For the text-containing cell, return its midpoint in (X, Y) coordinate format. 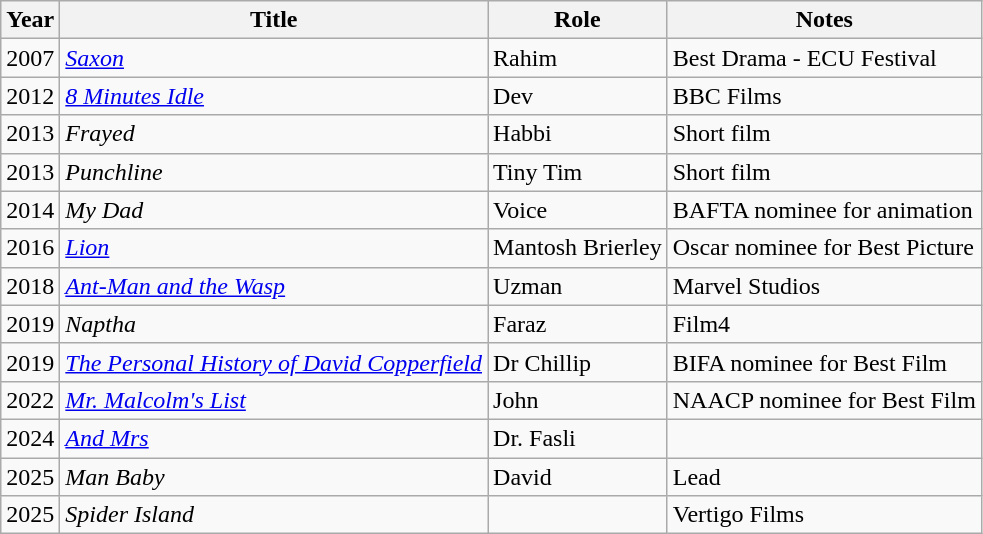
Voice (578, 210)
Dev (578, 96)
2024 (30, 438)
Year (30, 20)
Oscar nominee for Best Picture (824, 248)
Film4 (824, 324)
BBC Films (824, 96)
Saxon (274, 58)
Frayed (274, 134)
Mantosh Brierley (578, 248)
Lion (274, 248)
BIFA nominee for Best Film (824, 362)
2022 (30, 400)
My Dad (274, 210)
The Personal History of David Copperfield (274, 362)
Marvel Studios (824, 286)
BAFTA nominee for animation (824, 210)
Lead (824, 477)
Dr. Fasli (578, 438)
Man Baby (274, 477)
Habbi (578, 134)
John (578, 400)
NAACP nominee for Best Film (824, 400)
2016 (30, 248)
Spider Island (274, 515)
Best Drama - ECU Festival (824, 58)
Role (578, 20)
Mr. Malcolm's List (274, 400)
Faraz (578, 324)
Title (274, 20)
Dr Chillip (578, 362)
2014 (30, 210)
Naptha (274, 324)
Tiny Tim (578, 172)
2018 (30, 286)
2007 (30, 58)
And Mrs (274, 438)
Notes (824, 20)
2012 (30, 96)
David (578, 477)
Uzman (578, 286)
Punchline (274, 172)
8 Minutes Idle (274, 96)
Ant-Man and the Wasp (274, 286)
Rahim (578, 58)
Vertigo Films (824, 515)
